Pinpoint the cell where the given text exists, returning its (x, y) midpoint coordinate. 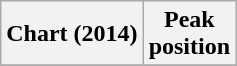
Peakposition (189, 34)
Chart (2014) (72, 34)
